Locate the cell with the specified text and output its [X, Y] center coordinate. 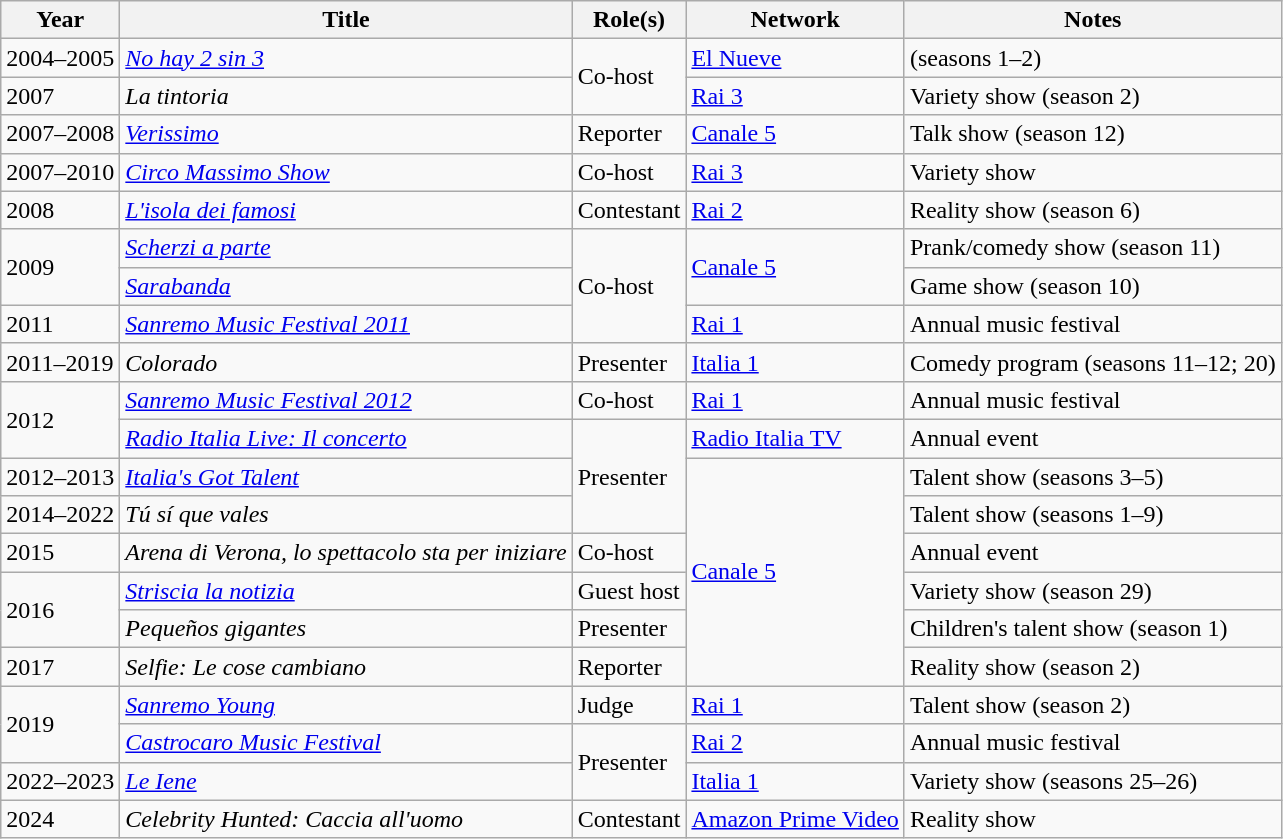
Variety show (season 2) [1092, 96]
El Nueve [795, 58]
Prank/comedy show (season 11) [1092, 248]
Sanremo Young [346, 705]
L'isola dei famosi [346, 210]
Talk show (season 12) [1092, 134]
Le Iene [346, 781]
Title [346, 20]
2017 [60, 667]
Arena di Verona, lo spettacolo sta per iniziare [346, 553]
2007–2010 [60, 172]
Circo Massimo Show [346, 172]
Guest host [629, 591]
Variety show [1092, 172]
2011 [60, 324]
Sarabanda [346, 286]
Judge [629, 705]
Sanremo Music Festival 2011 [346, 324]
2022–2023 [60, 781]
Comedy program (seasons 11–12; 20) [1092, 362]
La tintoria [346, 96]
Reality show (season 2) [1092, 667]
Reality show [1092, 819]
2019 [60, 724]
2004–2005 [60, 58]
Variety show (seasons 25–26) [1092, 781]
Sanremo Music Festival 2012 [346, 400]
Notes [1092, 20]
(seasons 1–2) [1092, 58]
Celebrity Hunted: Caccia all'uomo [346, 819]
2007–2008 [60, 134]
2009 [60, 267]
Year [60, 20]
2011–2019 [60, 362]
Italia's Got Talent [346, 477]
Selfie: Le cose cambiano [346, 667]
Radio Italia TV [795, 438]
2012 [60, 419]
2012–2013 [60, 477]
Variety show (season 29) [1092, 591]
Talent show (seasons 1–9) [1092, 515]
Talent show (season 2) [1092, 705]
No hay 2 sin 3 [346, 58]
2008 [60, 210]
2015 [60, 553]
Colorado [346, 362]
Scherzi a parte [346, 248]
Children's talent show (season 1) [1092, 629]
Striscia la notizia [346, 591]
2007 [60, 96]
2024 [60, 819]
2014–2022 [60, 515]
Role(s) [629, 20]
Verissimo [346, 134]
Game show (season 10) [1092, 286]
Radio Italia Live: Il concerto [346, 438]
Amazon Prime Video [795, 819]
Castrocaro Music Festival [346, 743]
Tú sí que vales [346, 515]
Reality show (season 6) [1092, 210]
Talent show (seasons 3–5) [1092, 477]
Pequeños gigantes [346, 629]
2016 [60, 610]
Network [795, 20]
